Search for the cell housing the specified text and yield its (X, Y) center coordinate. 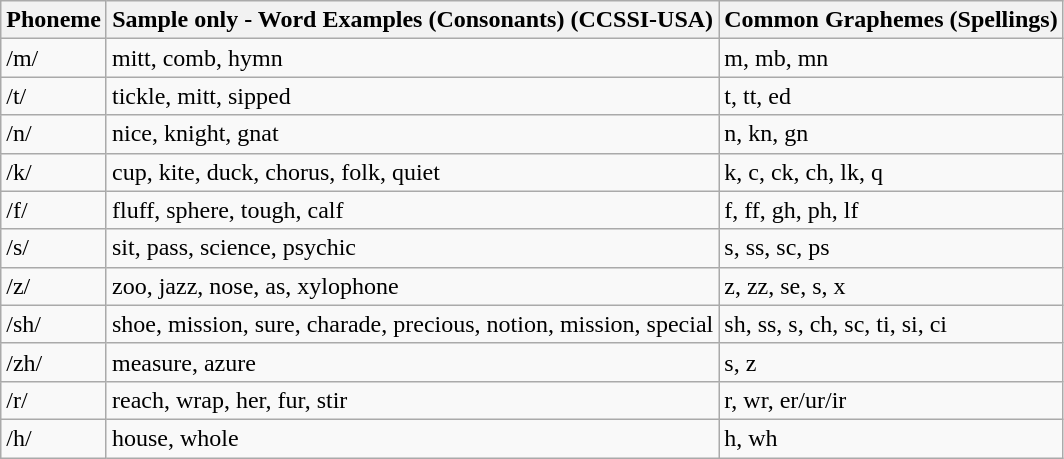
measure, azure (412, 362)
/k/ (54, 172)
/h/ (54, 438)
zoo, jazz, nose, as, xylophone (412, 286)
s, z (891, 362)
/zh/ (54, 362)
/f/ (54, 210)
tickle, mitt, sipped (412, 96)
house, whole (412, 438)
reach, wrap, her, fur, stir (412, 400)
k, c, ck, ch, lk, q (891, 172)
r, wr, er/ur/ir (891, 400)
f, ff, gh, ph, lf (891, 210)
nice, knight, gnat (412, 134)
h, wh (891, 438)
Sample only - Word Examples (Consonants) (CCSSI-USA) (412, 20)
t, tt, ed (891, 96)
sh, ss, s, ch, sc, ti, si, ci (891, 324)
sit, pass, science, psychic (412, 248)
/z/ (54, 286)
Common Graphemes (Spellings) (891, 20)
fluff, sphere, tough, calf (412, 210)
shoe, mission, sure, charade, precious, notion, mission, special (412, 324)
Phoneme (54, 20)
/r/ (54, 400)
/sh/ (54, 324)
cup, kite, duck, chorus, folk, quiet (412, 172)
/t/ (54, 96)
/n/ (54, 134)
m, mb, mn (891, 58)
n, kn, gn (891, 134)
/s/ (54, 248)
mitt, comb, hymn (412, 58)
s, ss, sc, ps (891, 248)
/m/ (54, 58)
z, zz, se, s, x (891, 286)
